From the cell containing the given text, extract its center point as (X, Y) coordinate. 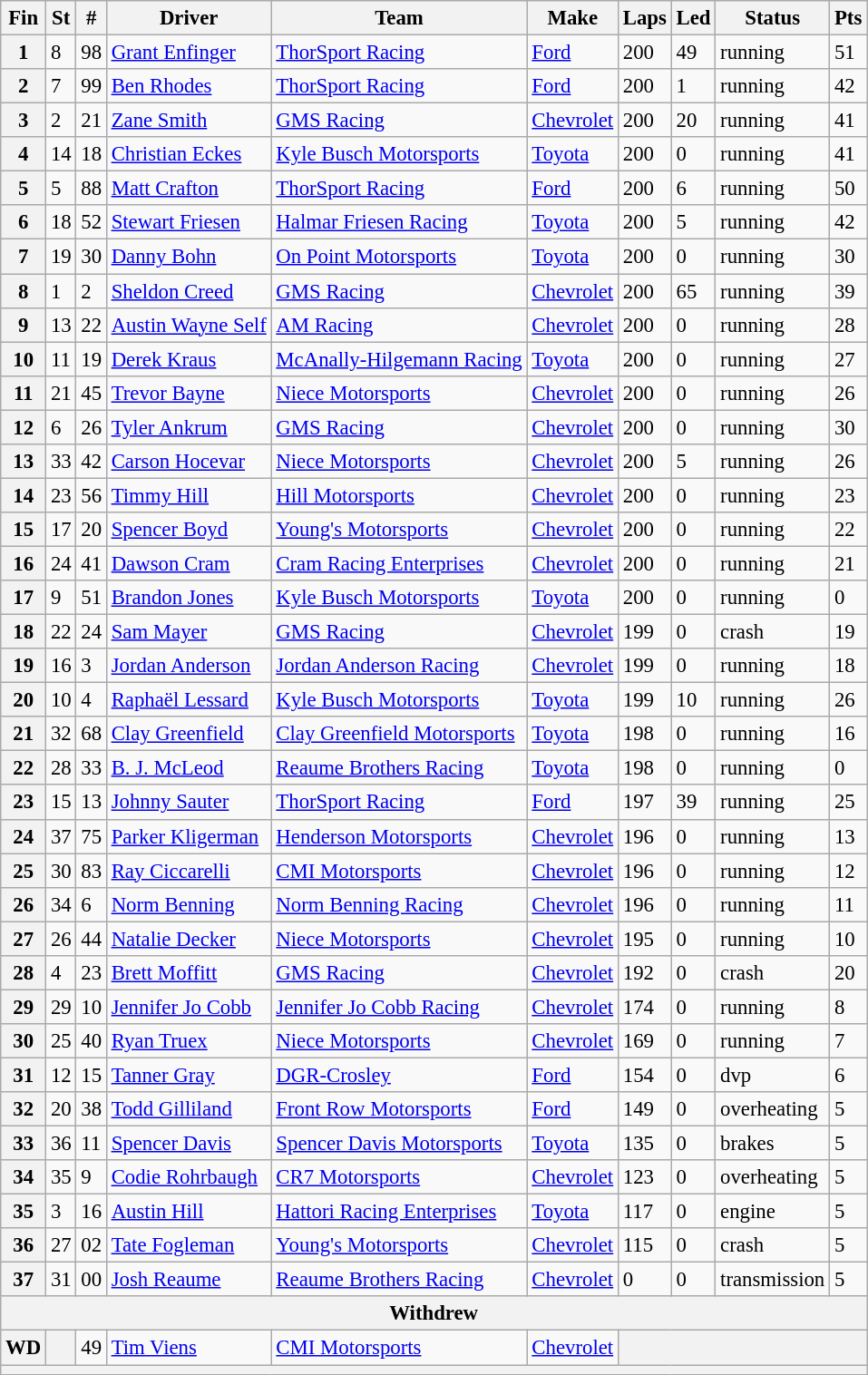
117 (644, 1212)
B. J. McLeod (189, 768)
115 (644, 1245)
Parker Kligerman (189, 836)
Halmar Friesen Racing (399, 222)
Clay Greenfield (189, 734)
56 (91, 495)
Sam Mayer (189, 632)
52 (91, 222)
123 (644, 1177)
Timmy Hill (189, 495)
Codie Rohrbaugh (189, 1177)
Norm Benning Racing (399, 904)
Brett Moffitt (189, 973)
154 (644, 1075)
Josh Reaume (189, 1280)
68 (91, 734)
DGR-Crosley (399, 1075)
engine (773, 1212)
Matt Crafton (189, 189)
Austin Hill (189, 1212)
Derek Kraus (189, 359)
83 (91, 871)
99 (91, 86)
Status (773, 18)
Ryan Truex (189, 1041)
Jordan Anderson Racing (399, 666)
44 (91, 939)
McAnally-Hilgemann Racing (399, 359)
00 (91, 1280)
40 (91, 1041)
Clay Greenfield Motorsports (399, 734)
Dawson Cram (189, 563)
CR7 Motorsports (399, 1177)
Ray Ciccarelli (189, 871)
169 (644, 1041)
Make (572, 18)
75 (91, 836)
45 (91, 393)
Spencer Davis (189, 1144)
Henderson Motorsports (399, 836)
On Point Motorsports (399, 257)
Trevor Bayne (189, 393)
Ben Rhodes (189, 86)
Spencer Boyd (189, 530)
Raphaël Lessard (189, 700)
# (91, 18)
Zane Smith (189, 121)
Pts (849, 18)
Withdrew (434, 1314)
Johnny Sauter (189, 803)
Brandon Jones (189, 598)
brakes (773, 1144)
WD (24, 1348)
88 (91, 189)
149 (644, 1109)
135 (644, 1144)
AM Racing (399, 325)
38 (91, 1109)
Austin Wayne Self (189, 325)
Todd Gilliland (189, 1109)
Jennifer Jo Cobb Racing (399, 1007)
dvp (773, 1075)
Sheldon Creed (189, 291)
Cram Racing Enterprises (399, 563)
Grant Enfinger (189, 53)
65 (693, 291)
Driver (189, 18)
50 (849, 189)
Danny Bohn (189, 257)
Jennifer Jo Cobb (189, 1007)
Team (399, 18)
98 (91, 53)
Tanner Gray (189, 1075)
195 (644, 939)
Tyler Ankrum (189, 427)
Hattori Racing Enterprises (399, 1212)
transmission (773, 1280)
Led (693, 18)
Tate Fogleman (189, 1245)
Natalie Decker (189, 939)
Christian Eckes (189, 154)
Stewart Friesen (189, 222)
02 (91, 1245)
Norm Benning (189, 904)
Hill Motorsports (399, 495)
Jordan Anderson (189, 666)
Front Row Motorsports (399, 1109)
Spencer Davis Motorsports (399, 1144)
Carson Hocevar (189, 462)
192 (644, 973)
Fin (24, 18)
St (62, 18)
Laps (644, 18)
Tim Viens (189, 1348)
174 (644, 1007)
197 (644, 803)
